Detect which cell encompasses the target text, then output its (x, y) center coordinate. 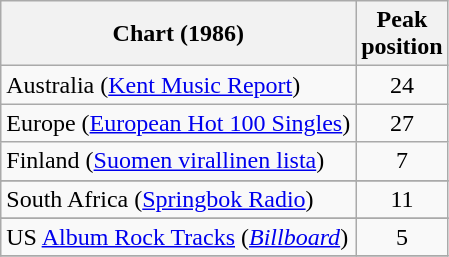
Finland (Suomen virallinen lista) (178, 161)
7 (402, 161)
24 (402, 85)
27 (402, 123)
South Africa (Springbok Radio) (178, 199)
11 (402, 199)
Australia (Kent Music Report) (178, 85)
5 (402, 237)
US Album Rock Tracks (Billboard) (178, 237)
Peakposition (402, 34)
Chart (1986) (178, 34)
Europe (European Hot 100 Singles) (178, 123)
